For the text-containing cell, return its midpoint in (x, y) coordinate format. 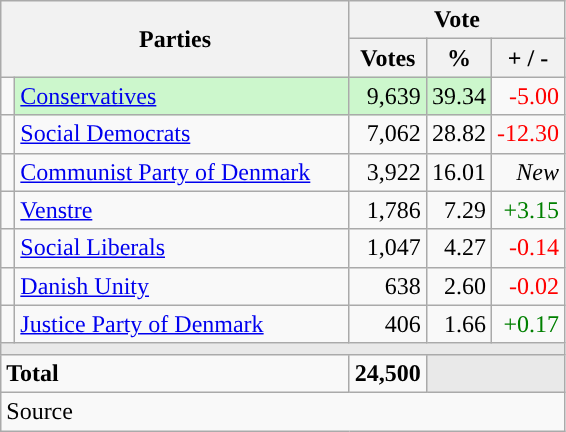
3,922 (388, 172)
1,047 (388, 248)
16.01 (458, 172)
2.60 (458, 286)
Total (176, 373)
+0.17 (528, 324)
-12.30 (528, 134)
Conservatives (182, 96)
+3.15 (528, 210)
% (458, 58)
Vote (456, 20)
Venstre (182, 210)
638 (388, 286)
7,062 (388, 134)
+ / - (528, 58)
1.66 (458, 324)
Danish Unity (182, 286)
Social Democrats (182, 134)
Votes (388, 58)
-0.02 (528, 286)
Communist Party of Denmark (182, 172)
7.29 (458, 210)
Social Liberals (182, 248)
-5.00 (528, 96)
New (528, 172)
Justice Party of Denmark (182, 324)
Source (283, 411)
406 (388, 324)
-0.14 (528, 248)
Parties (176, 39)
4.27 (458, 248)
24,500 (388, 373)
1,786 (388, 210)
39.34 (458, 96)
9,639 (388, 96)
28.82 (458, 134)
